Find where the given text appears and provide that cell's center as (x, y) coordinate. 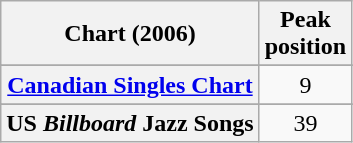
9 (305, 85)
Peakposition (305, 34)
Canadian Singles Chart (130, 85)
39 (305, 123)
Chart (2006) (130, 34)
US Billboard Jazz Songs (130, 123)
